Search for the cell housing the specified text and yield its (X, Y) center coordinate. 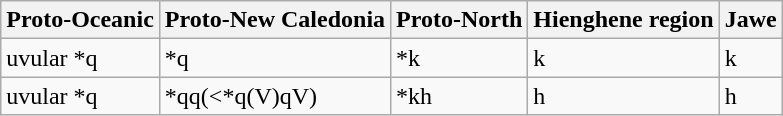
Hienghene region (624, 20)
*kh (460, 96)
*q (274, 58)
Proto-Oceanic (80, 20)
Jawe (750, 20)
Proto-New Caledonia (274, 20)
Proto-North (460, 20)
*k (460, 58)
*qq(<*q(V)qV) (274, 96)
